Search for the cell housing the specified text and yield its [X, Y] center coordinate. 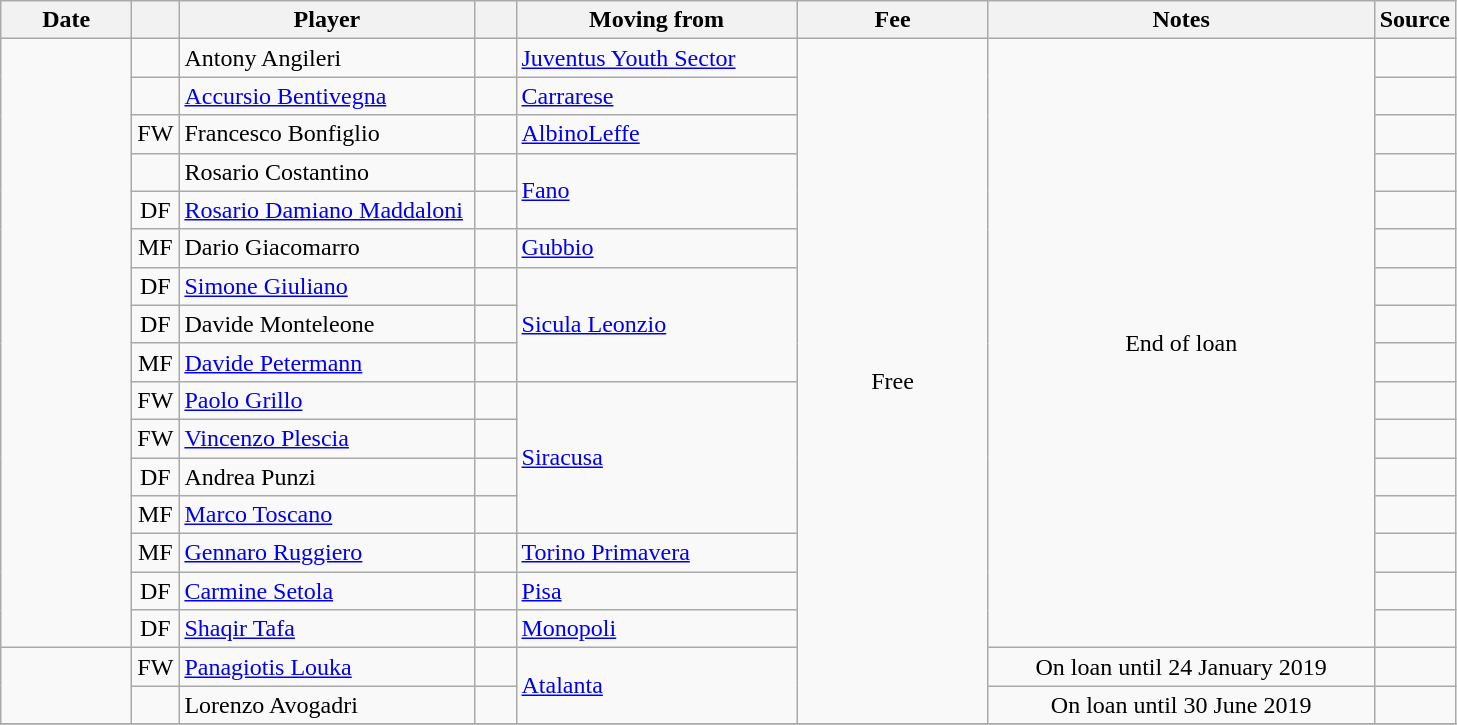
Juventus Youth Sector [656, 58]
Simone Giuliano [327, 286]
Davide Monteleone [327, 324]
On loan until 24 January 2019 [1181, 667]
Lorenzo Avogadri [327, 705]
Paolo Grillo [327, 400]
Siracusa [656, 457]
AlbinoLeffe [656, 134]
Davide Petermann [327, 362]
Torino Primavera [656, 553]
Panagiotis Louka [327, 667]
Carmine Setola [327, 591]
End of loan [1181, 344]
Sicula Leonzio [656, 324]
Andrea Punzi [327, 477]
Monopoli [656, 629]
Accursio Bentivegna [327, 96]
Vincenzo Plescia [327, 438]
Free [892, 382]
Fano [656, 191]
Gubbio [656, 248]
Rosario Damiano Maddaloni [327, 210]
On loan until 30 June 2019 [1181, 705]
Rosario Costantino [327, 172]
Source [1414, 20]
Antony Angileri [327, 58]
Francesco Bonfiglio [327, 134]
Gennaro Ruggiero [327, 553]
Carrarese [656, 96]
Date [66, 20]
Marco Toscano [327, 515]
Atalanta [656, 686]
Shaqir Tafa [327, 629]
Dario Giacomarro [327, 248]
Player [327, 20]
Pisa [656, 591]
Fee [892, 20]
Moving from [656, 20]
Notes [1181, 20]
